Capture the cell that displays the provided text and extract its [X, Y] central coordinate. 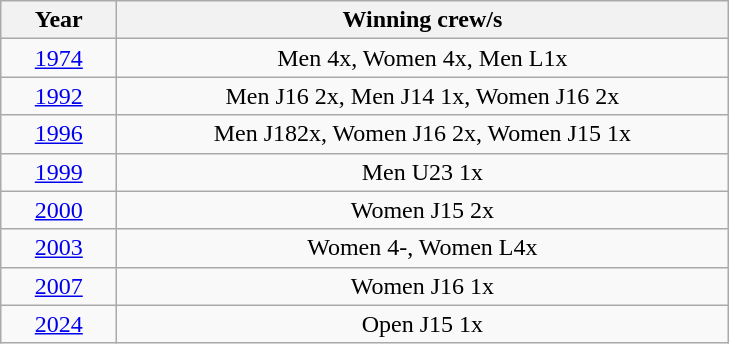
2000 [59, 210]
Men U23 1x [422, 172]
Women J15 2x [422, 210]
1992 [59, 96]
Open J15 1x [422, 324]
1999 [59, 172]
2007 [59, 286]
Women 4-, Women L4x [422, 248]
Year [59, 20]
Men J16 2x, Men J14 1x, Women J16 2x [422, 96]
Men J182x, Women J16 2x, Women J15 1x [422, 134]
2003 [59, 248]
Women J16 1x [422, 286]
2024 [59, 324]
1974 [59, 58]
Men 4x, Women 4x, Men L1x [422, 58]
Winning crew/s [422, 20]
1996 [59, 134]
